Find where the given text appears and provide that cell's center as (X, Y) coordinate. 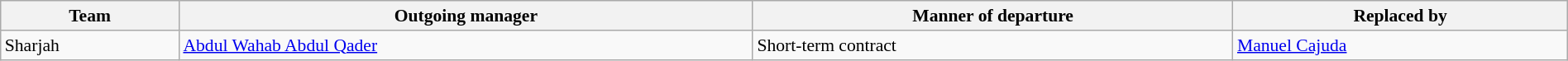
Outgoing manager (466, 16)
Team (90, 16)
Manner of departure (992, 16)
Manuel Cajuda (1400, 45)
Sharjah (90, 45)
Replaced by (1400, 16)
Short-term contract (992, 45)
Abdul Wahab Abdul Qader (466, 45)
